Search for the cell housing the specified text and yield its (x, y) center coordinate. 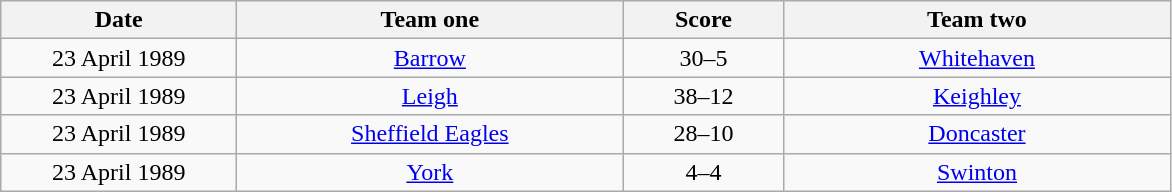
Swinton (977, 172)
30–5 (704, 58)
Team one (430, 20)
38–12 (704, 96)
Score (704, 20)
Sheffield Eagles (430, 134)
Team two (977, 20)
Whitehaven (977, 58)
28–10 (704, 134)
York (430, 172)
4–4 (704, 172)
Keighley (977, 96)
Barrow (430, 58)
Doncaster (977, 134)
Leigh (430, 96)
Date (119, 20)
